Locate the cell with the specified text and output its [X, Y] center coordinate. 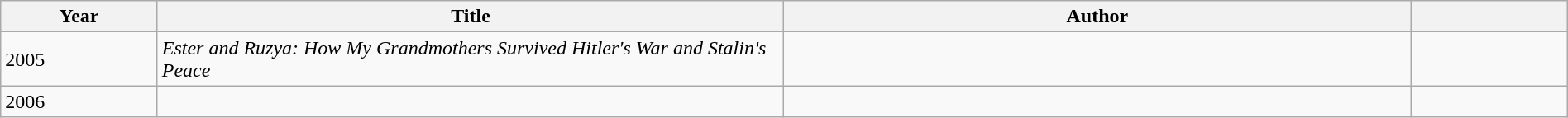
Author [1097, 17]
Year [79, 17]
2005 [79, 59]
Ester and Ruzya: How My Grandmothers Survived Hitler's War and Stalin's Peace [471, 59]
2006 [79, 101]
Title [471, 17]
